For the text-containing cell, return its midpoint in [X, Y] coordinate format. 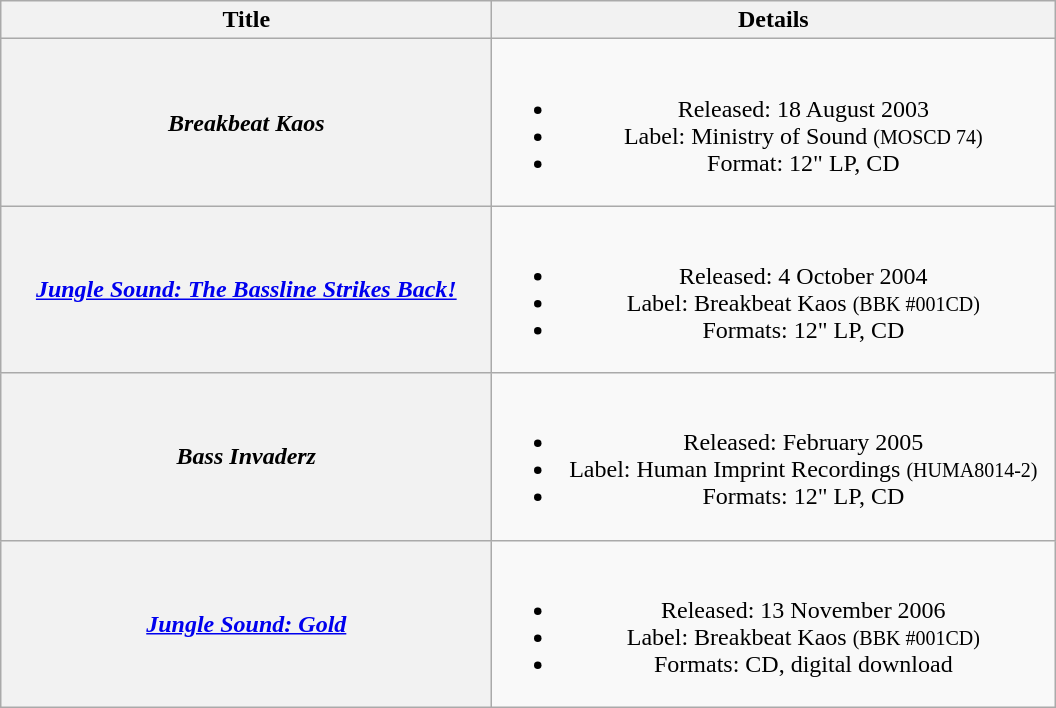
Released: 18 August 2003Label: Ministry of Sound (MOSCD 74)Format: 12" LP, CD [774, 122]
Title [246, 20]
Bass Invaderz [246, 456]
Jungle Sound: The Bassline Strikes Back! [246, 290]
Jungle Sound: Gold [246, 624]
Released: 13 November 2006Label: Breakbeat Kaos (BBK #001CD)Formats: CD, digital download [774, 624]
Released: 4 October 2004Label: Breakbeat Kaos (BBK #001CD)Formats: 12" LP, CD [774, 290]
Breakbeat Kaos [246, 122]
Released: February 2005Label: Human Imprint Recordings (HUMA8014-2)Formats: 12" LP, CD [774, 456]
Details [774, 20]
